Extract the (x, y) coordinate from the center of the cell holding the provided text.  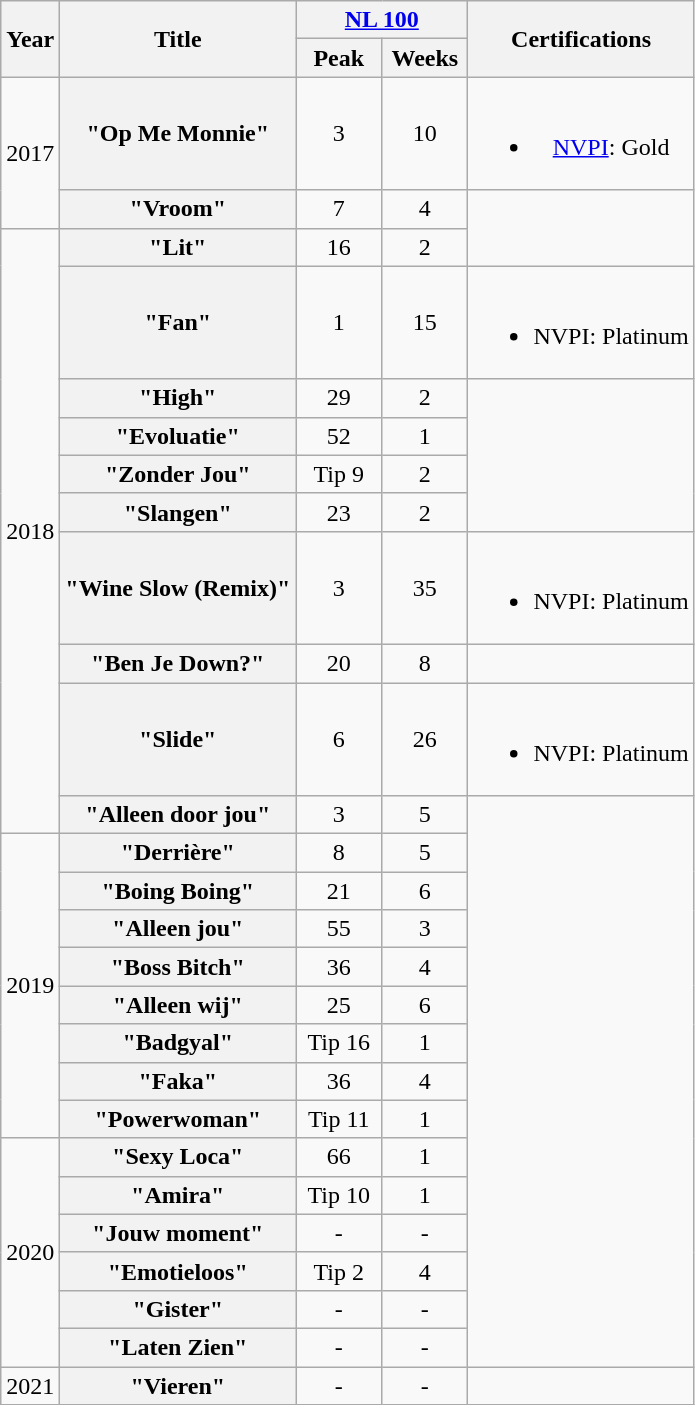
2021 (30, 1385)
Tip 16 (339, 1043)
"Sexy Loca" (178, 1157)
20 (339, 663)
"Alleen wij" (178, 1005)
2020 (30, 1252)
35 (425, 588)
2019 (30, 986)
"Slangen" (178, 512)
26 (425, 738)
"Amira" (178, 1195)
16 (339, 247)
"Emotieloos" (178, 1271)
"High" (178, 398)
"Badgyal" (178, 1043)
10 (425, 134)
Tip 9 (339, 474)
"Wine Slow (Remix)" (178, 588)
Tip 11 (339, 1119)
"Vroom" (178, 209)
"Evoluatie" (178, 436)
29 (339, 398)
"Alleen jou" (178, 929)
Tip 2 (339, 1271)
"Zonder Jou" (178, 474)
Peak (339, 58)
"Vieren" (178, 1385)
"Op Me Monnie" (178, 134)
25 (339, 1005)
"Derrière" (178, 853)
7 (339, 209)
"Jouw moment" (178, 1233)
2017 (30, 152)
52 (339, 436)
Title (178, 39)
"Faka" (178, 1081)
66 (339, 1157)
"Powerwoman" (178, 1119)
23 (339, 512)
2018 (30, 531)
15 (425, 322)
Tip 10 (339, 1195)
NVPI: Gold (581, 134)
"Ben Je Down?" (178, 663)
"Boss Bitch" (178, 967)
Year (30, 39)
Certifications (581, 39)
"Lit" (178, 247)
"Boing Boing" (178, 891)
Weeks (425, 58)
"Gister" (178, 1309)
"Alleen door jou" (178, 815)
"Fan" (178, 322)
55 (339, 929)
21 (339, 891)
"Slide" (178, 738)
"Laten Zien" (178, 1347)
NL 100 (382, 20)
